Locate the cell with the specified text and output its [x, y] center coordinate. 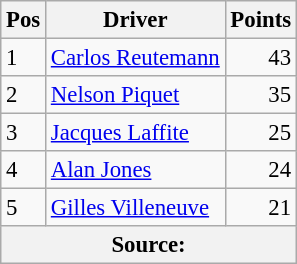
2 [24, 95]
Nelson Piquet [136, 95]
35 [260, 95]
Driver [136, 20]
25 [260, 133]
5 [24, 208]
21 [260, 208]
Gilles Villeneuve [136, 208]
Points [260, 20]
Pos [24, 20]
Carlos Reutemann [136, 58]
Alan Jones [136, 170]
Jacques Laffite [136, 133]
Source: [149, 245]
43 [260, 58]
1 [24, 58]
3 [24, 133]
4 [24, 170]
24 [260, 170]
